Identify which cell holds the provided text, then report its [X, Y] central coordinate. 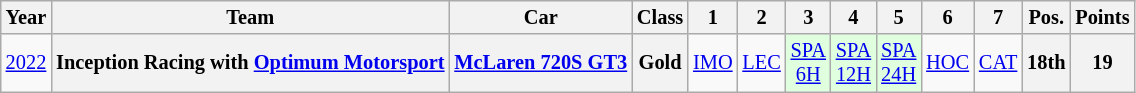
1 [712, 17]
CAT [998, 63]
Inception Racing with Optimum Motorsport [250, 63]
Team [250, 17]
3 [808, 17]
Gold [660, 63]
IMO [712, 63]
SPA24H [898, 63]
Class [660, 17]
6 [948, 17]
5 [898, 17]
Car [540, 17]
2 [761, 17]
4 [854, 17]
2022 [26, 63]
SPA12H [854, 63]
Points [1102, 17]
19 [1102, 63]
7 [998, 17]
McLaren 720S GT3 [540, 63]
Year [26, 17]
18th [1046, 63]
Pos. [1046, 17]
HOC [948, 63]
LEC [761, 63]
SPA6H [808, 63]
